Provide the [x, y] coordinate of the cell's center where the given text is located.  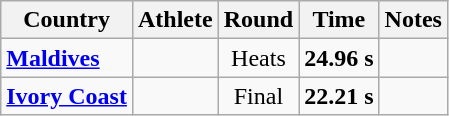
24.96 s [339, 58]
Round [258, 20]
Country [67, 20]
Time [339, 20]
Ivory Coast [67, 96]
Final [258, 96]
Heats [258, 58]
Maldives [67, 58]
22.21 s [339, 96]
Athlete [175, 20]
Notes [413, 20]
